Scan for the cell matching the given text and deliver its (X, Y) coordinate at center. 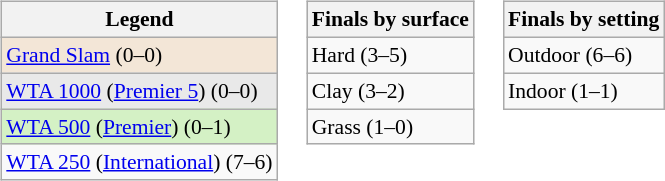
Finals by surface (390, 20)
Legend (139, 20)
WTA 500 (Premier) (0–1) (139, 127)
Grand Slam (0–0) (139, 55)
Finals by setting (584, 20)
Grass (1–0) (390, 127)
Clay (3–2) (390, 91)
Outdoor (6–6) (584, 55)
Indoor (1–1) (584, 91)
WTA 1000 (Premier 5) (0–0) (139, 91)
WTA 250 (International) (7–6) (139, 162)
Hard (3–5) (390, 55)
